Locate the cell with the specified text and output its [X, Y] center coordinate. 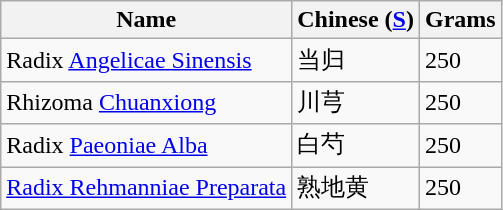
Rhizoma Chuanxiong [146, 102]
Radix Rehmanniae Preparata [146, 188]
Name [146, 20]
当归 [356, 60]
川芎 [356, 102]
熟地黄 [356, 188]
Grams [460, 20]
Radix Angelicae Sinensis [146, 60]
Radix Paeoniae Alba [146, 146]
白芍 [356, 146]
Chinese (S) [356, 20]
